Output the (x, y) coordinate of the center of the cell containing the given text.  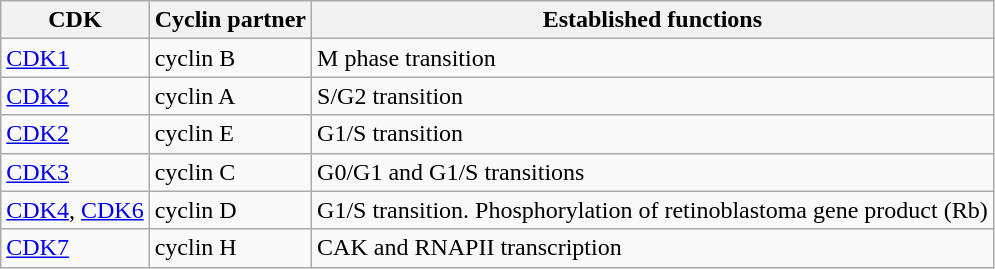
CDK3 (75, 172)
CDK4, CDK6 (75, 210)
CDK1 (75, 58)
cyclin D (230, 210)
cyclin C (230, 172)
cyclin E (230, 134)
Cyclin partner (230, 20)
CDK (75, 20)
S/G2 transition (653, 96)
cyclin H (230, 248)
cyclin A (230, 96)
M phase transition (653, 58)
G0/G1 and G1/S transitions (653, 172)
G1/S transition (653, 134)
cyclin B (230, 58)
CDK7 (75, 248)
CAK and RNAPII transcription (653, 248)
Established functions (653, 20)
G1/S transition. Phosphorylation of retinoblastoma gene product (Rb) (653, 210)
